Pinpoint the cell where the given text exists, returning its [X, Y] midpoint coordinate. 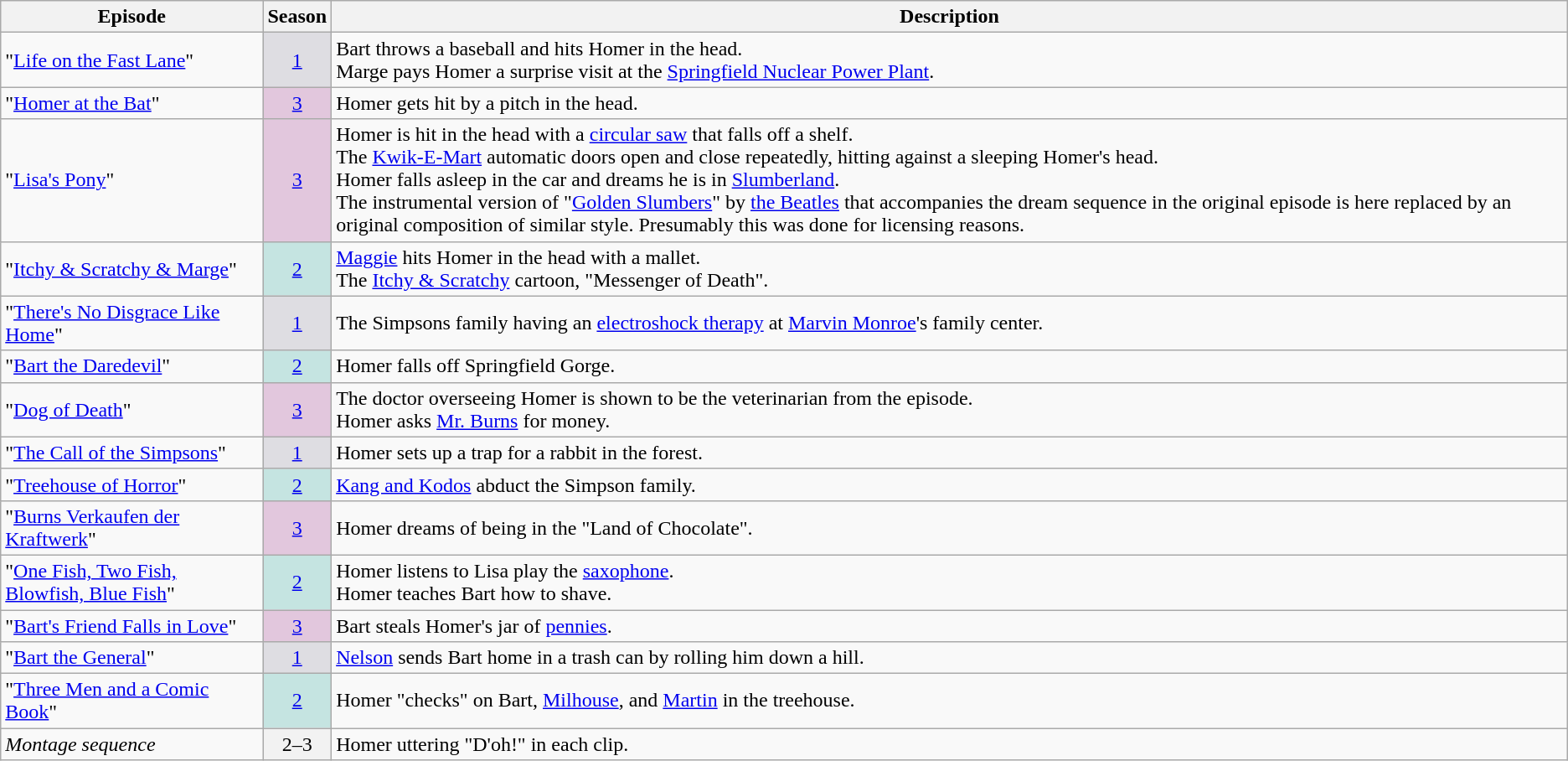
The doctor overseeing Homer is shown to be the veterinarian from the episode.Homer asks Mr. Burns for money. [950, 409]
Homer uttering "D'oh!" in each clip. [950, 744]
Nelson sends Bart home in a trash can by rolling him down a hill. [950, 658]
Homer listens to Lisa play the saxophone.Homer teaches Bart how to shave. [950, 582]
Montage sequence [132, 744]
"Three Men and a Comic Book" [132, 701]
Maggie hits Homer in the head with a mallet.The Itchy & Scratchy cartoon, "Messenger of Death". [950, 268]
"Itchy & Scratchy & Marge" [132, 268]
Kang and Kodos abduct the Simpson family. [950, 484]
2–3 [297, 744]
"Bart the Daredevil" [132, 366]
"There's No Disgrace Like Home" [132, 324]
Homer dreams of being in the "Land of Chocolate". [950, 528]
Episode [132, 17]
Homer "checks" on Bart, Milhouse, and Martin in the treehouse. [950, 701]
"Bart the General" [132, 658]
"Lisa's Pony" [132, 180]
Bart steals Homer's jar of pennies. [950, 626]
"The Call of the Simpsons" [132, 453]
"Life on the Fast Lane" [132, 60]
"Dog of Death" [132, 409]
Description [950, 17]
Homer falls off Springfield Gorge. [950, 366]
Homer sets up a trap for a rabbit in the forest. [950, 453]
Season [297, 17]
"Burns Verkaufen der Kraftwerk" [132, 528]
"Homer at the Bat" [132, 103]
Bart throws a baseball and hits Homer in the head.Marge pays Homer a surprise visit at the Springfield Nuclear Power Plant. [950, 60]
"Treehouse of Horror" [132, 484]
"Bart's Friend Falls in Love" [132, 626]
Homer gets hit by a pitch in the head. [950, 103]
"One Fish, Two Fish, Blowfish, Blue Fish" [132, 582]
The Simpsons family having an electroshock therapy at Marvin Monroe's family center. [950, 324]
